For the text-containing cell, return its midpoint in (x, y) coordinate format. 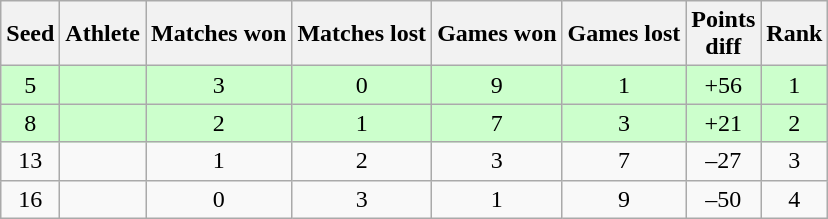
–50 (724, 199)
Games lost (624, 34)
Matches won (219, 34)
Games won (497, 34)
5 (30, 85)
+21 (724, 123)
4 (794, 199)
16 (30, 199)
Rank (794, 34)
8 (30, 123)
13 (30, 161)
Athlete (103, 34)
+56 (724, 85)
Matches lost (362, 34)
–27 (724, 161)
Pointsdiff (724, 34)
Seed (30, 34)
